Return (x, y) of the center of cell containing provided text 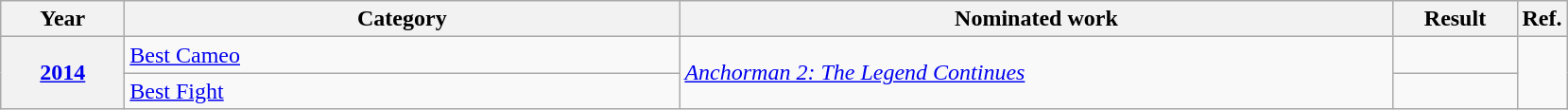
Year (62, 19)
Category (403, 19)
Best Fight (403, 91)
Nominated work (1036, 19)
Ref. (1542, 19)
2014 (62, 73)
Best Cameo (403, 55)
Result (1456, 19)
Anchorman 2: The Legend Continues (1036, 73)
